Pinpoint the cell where the given text exists, returning its [X, Y] midpoint coordinate. 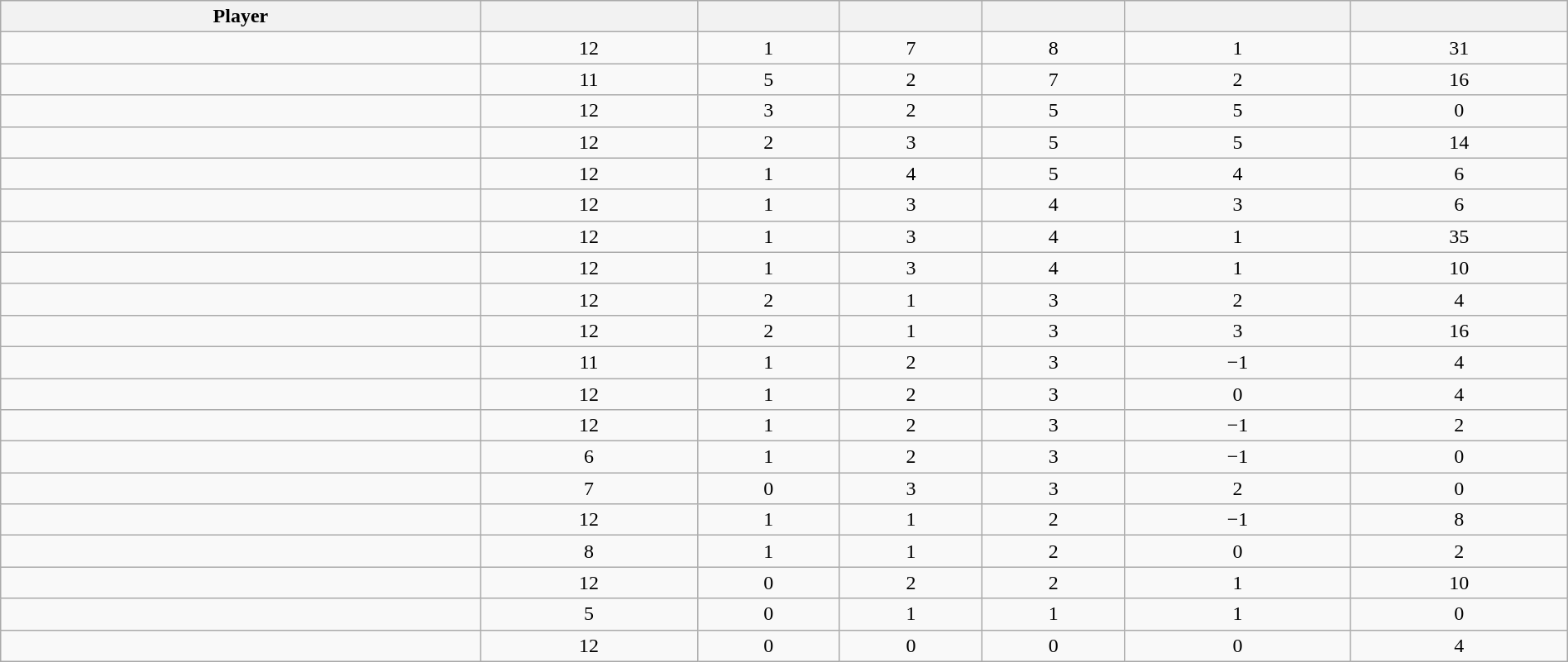
35 [1459, 236]
14 [1459, 142]
31 [1459, 48]
Player [241, 17]
